Scan for the cell matching the given text and deliver its (x, y) coordinate at center. 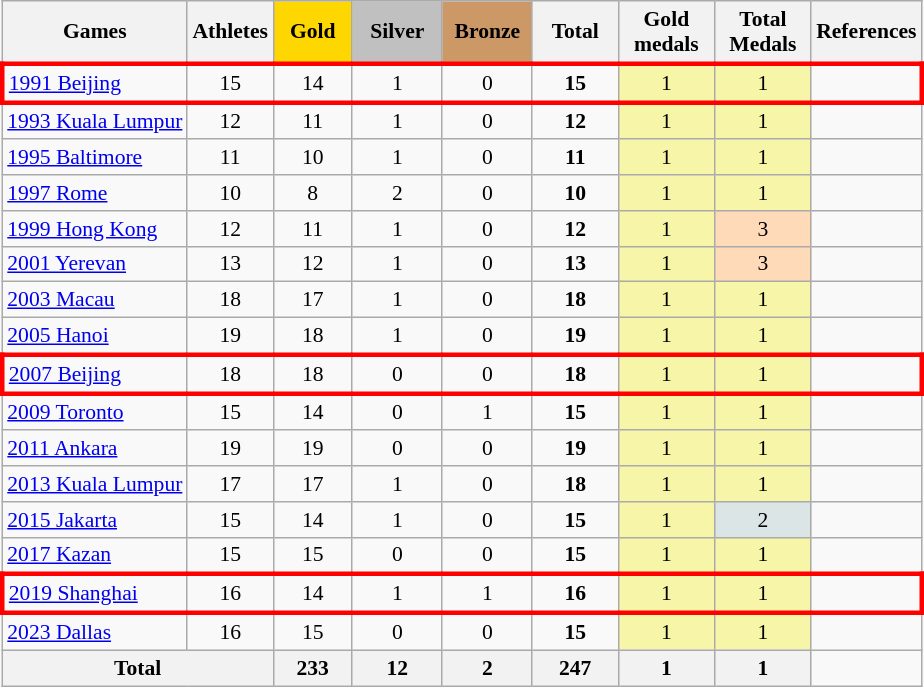
1991 Beijing (94, 84)
233 (312, 668)
2007 Beijing (94, 374)
2019 Shanghai (94, 594)
2009 Toronto (94, 412)
2023 Dallas (94, 632)
2015 Jakarta (94, 520)
1999 Hong Kong (94, 229)
2003 Macau (94, 300)
1997 Rome (94, 193)
1995 Baltimore (94, 158)
Bronze (487, 32)
Total Medals (764, 32)
8 (312, 193)
2017 Kazan (94, 556)
2013 Kuala Lumpur (94, 484)
1993 Kuala Lumpur (94, 120)
Games (94, 32)
2011 Ankara (94, 449)
Gold medals (666, 32)
2005 Hanoi (94, 336)
References (866, 32)
Silver (397, 32)
Gold (312, 32)
247 (575, 668)
2001 Yerevan (94, 264)
Athletes (230, 32)
